For the text-containing cell, return its midpoint in (x, y) coordinate format. 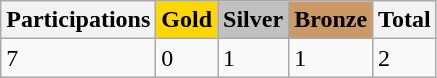
Bronze (331, 20)
Total (405, 20)
Participations (78, 20)
2 (405, 58)
Silver (254, 20)
Gold (187, 20)
7 (78, 58)
0 (187, 58)
